Identify which cell holds the provided text, then report its (x, y) central coordinate. 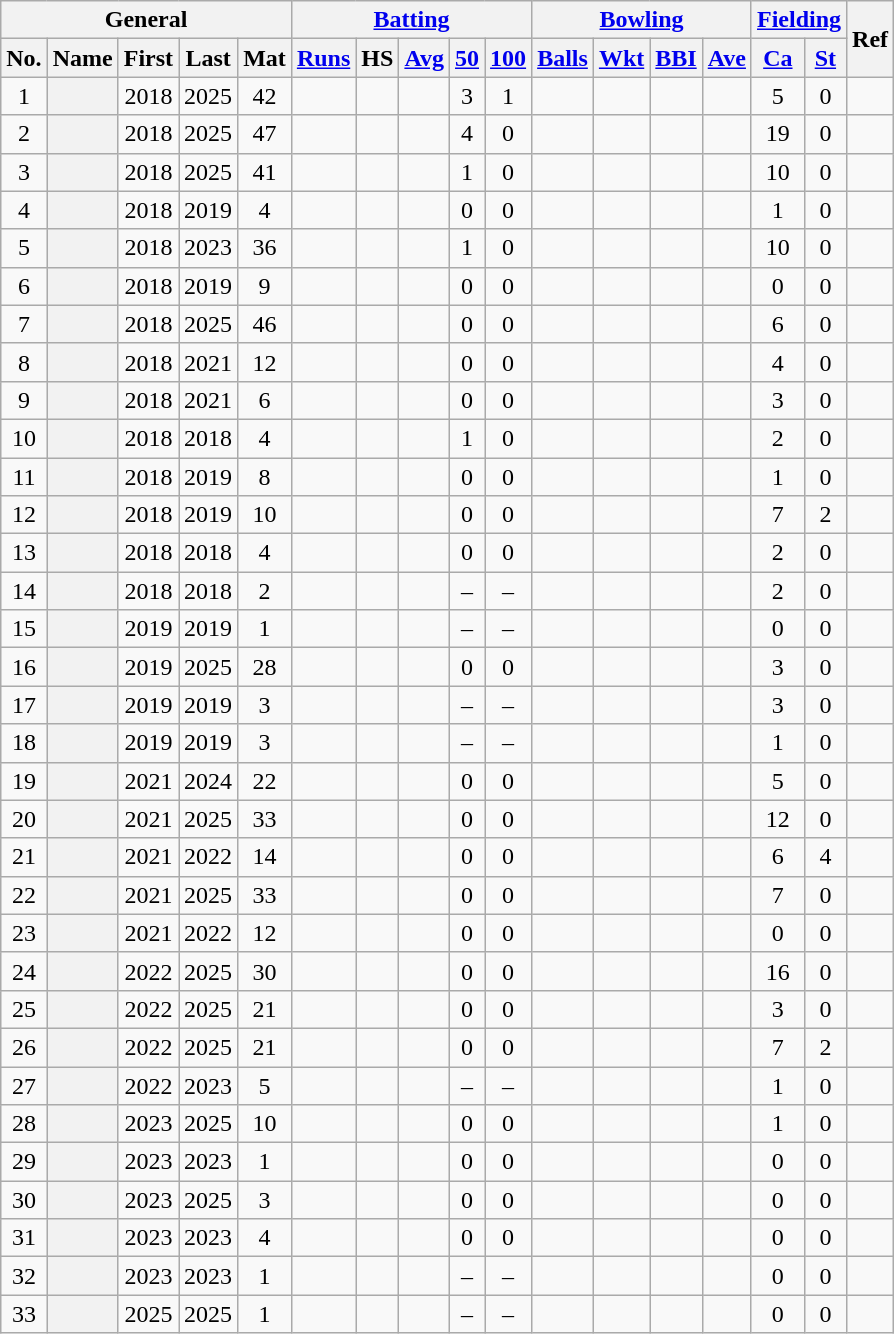
Ave (726, 58)
24 (24, 971)
18 (24, 743)
Ca (778, 58)
31 (24, 1238)
15 (24, 629)
50 (466, 58)
Bowling (642, 20)
Wkt (621, 58)
Fielding (798, 20)
13 (24, 553)
Name (82, 58)
26 (24, 1047)
Avg (424, 58)
Balls (563, 58)
First (148, 58)
Mat (265, 58)
29 (24, 1162)
42 (265, 96)
23 (24, 933)
HS (378, 58)
17 (24, 705)
100 (508, 58)
11 (24, 477)
27 (24, 1085)
32 (24, 1276)
25 (24, 1009)
47 (265, 134)
Runs (323, 58)
20 (24, 819)
36 (265, 248)
General (146, 20)
BBI (676, 58)
41 (265, 172)
46 (265, 324)
St (825, 58)
Batting (411, 20)
Ref (870, 39)
2024 (208, 781)
Last (208, 58)
No. (24, 58)
